Capture the cell that displays the provided text and extract its (X, Y) central coordinate. 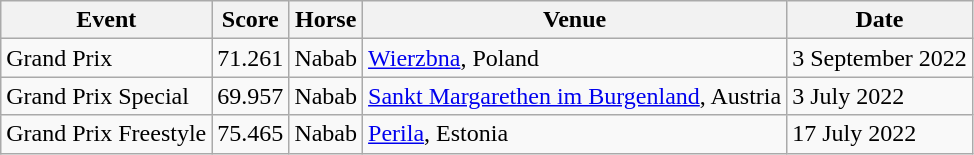
Sankt Margarethen im Burgenland, Austria (575, 96)
Venue (575, 20)
69.957 (250, 96)
Event (106, 20)
Grand Prix (106, 58)
Wierzbna, Poland (575, 58)
3 July 2022 (880, 96)
17 July 2022 (880, 134)
Horse (326, 20)
75.465 (250, 134)
Grand Prix Special (106, 96)
3 September 2022 (880, 58)
Date (880, 20)
Score (250, 20)
Perila, Estonia (575, 134)
Grand Prix Freestyle (106, 134)
71.261 (250, 58)
